Pinpoint the cell where the given text exists, returning its (X, Y) midpoint coordinate. 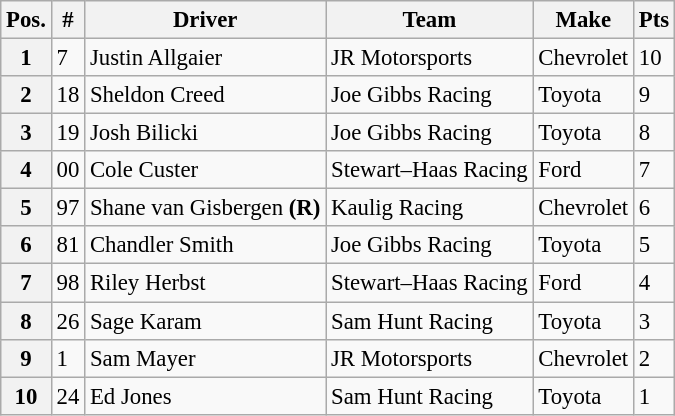
Team (430, 20)
19 (68, 133)
18 (68, 95)
26 (68, 321)
Chandler Smith (206, 245)
00 (68, 170)
Cole Custer (206, 170)
Sheldon Creed (206, 95)
Justin Allgaier (206, 58)
Josh Bilicki (206, 133)
Shane van Gisbergen (R) (206, 208)
Sam Mayer (206, 358)
Make (583, 20)
81 (68, 245)
# (68, 20)
98 (68, 283)
Ed Jones (206, 396)
Sage Karam (206, 321)
97 (68, 208)
24 (68, 396)
Riley Herbst (206, 283)
Pts (654, 20)
Kaulig Racing (430, 208)
Driver (206, 20)
Pos. (26, 20)
